Pinpoint the cell where the given text exists, returning its [x, y] midpoint coordinate. 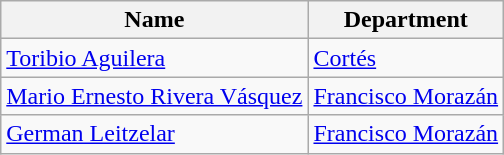
Department [406, 20]
Cortés [406, 58]
German Leitzelar [154, 134]
Name [154, 20]
Toribio Aguilera [154, 58]
Mario Ernesto Rivera Vásquez [154, 96]
